Output the [X, Y] coordinate of the center of the cell containing the given text.  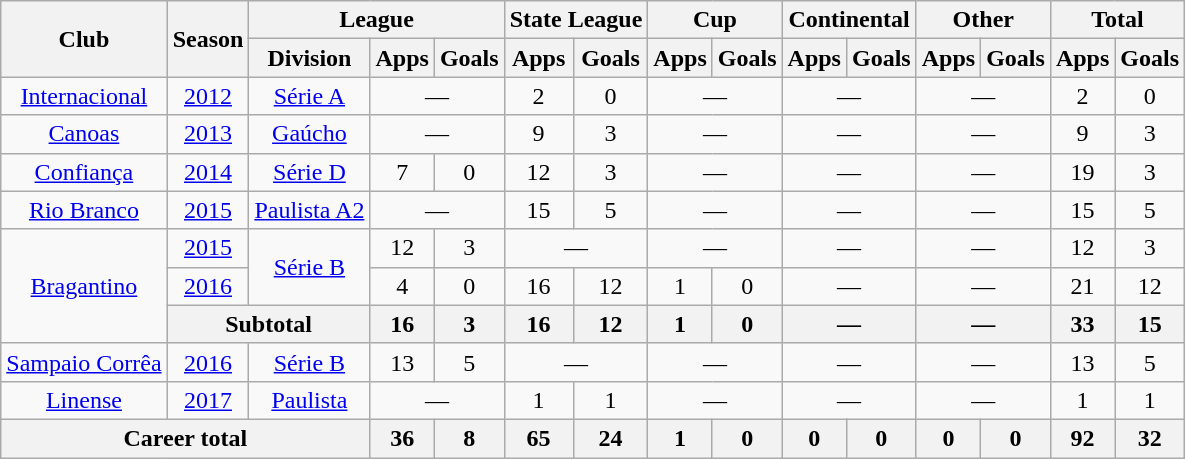
92 [1082, 438]
Club [84, 39]
Linense [84, 400]
League [376, 20]
Season [208, 39]
Paulista [310, 400]
Career total [186, 438]
36 [402, 438]
2014 [208, 172]
Cup [715, 20]
8 [469, 438]
2012 [208, 96]
33 [1082, 324]
2013 [208, 134]
4 [402, 286]
2017 [208, 400]
Other [983, 20]
State League [576, 20]
Total [1117, 20]
32 [1150, 438]
Division [310, 58]
65 [538, 438]
Subtotal [268, 324]
21 [1082, 286]
24 [610, 438]
Gaúcho [310, 134]
7 [402, 172]
Continental [849, 20]
Série D [310, 172]
Rio Branco [84, 210]
Canoas [84, 134]
Série A [310, 96]
Internacional [84, 96]
19 [1082, 172]
Paulista A2 [310, 210]
Sampaio Corrêa [84, 362]
Bragantino [84, 286]
Confiança [84, 172]
